For the text-containing cell, return its midpoint in (x, y) coordinate format. 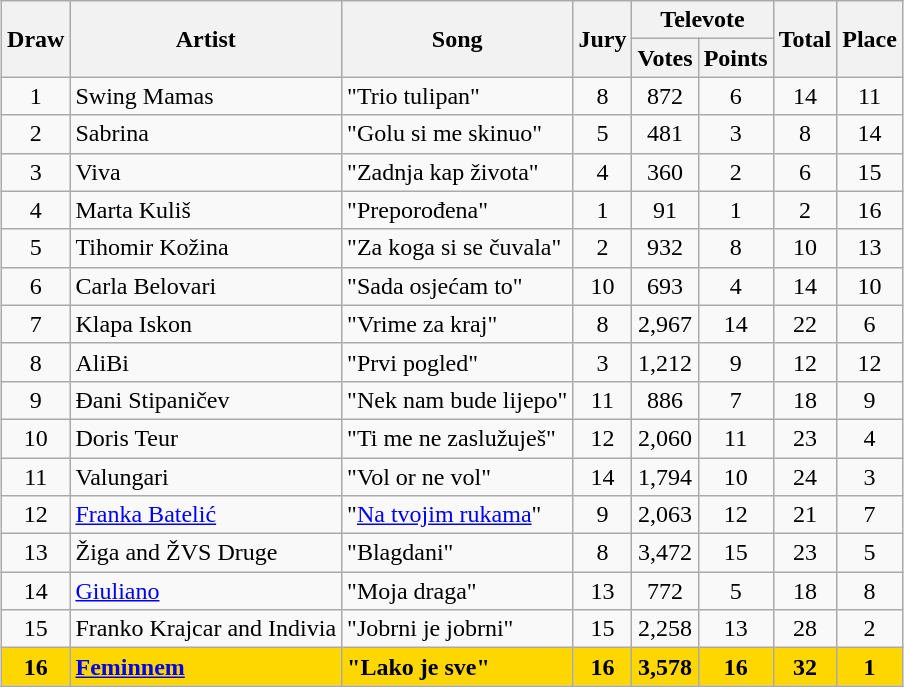
Franko Krajcar and Indivia (206, 629)
Sabrina (206, 134)
"Vrime za kraj" (458, 324)
Swing Mamas (206, 96)
3,472 (665, 553)
91 (665, 210)
2,063 (665, 515)
932 (665, 248)
693 (665, 286)
"Moja draga" (458, 591)
"Vol or ne vol" (458, 477)
AliBi (206, 362)
"Jobrni je jobrni" (458, 629)
"Trio tulipan" (458, 96)
Đani Stipaničev (206, 400)
360 (665, 172)
872 (665, 96)
"Preporođena" (458, 210)
1,794 (665, 477)
22 (805, 324)
Valungari (206, 477)
"Lako je sve" (458, 667)
"Sada osjećam to" (458, 286)
"Prvi pogled" (458, 362)
Doris Teur (206, 438)
772 (665, 591)
28 (805, 629)
21 (805, 515)
"Blagdani" (458, 553)
Place (870, 39)
Feminnem (206, 667)
"Golu si me skinuo" (458, 134)
Points (736, 58)
Carla Belovari (206, 286)
24 (805, 477)
"Zadnja kap života" (458, 172)
Draw (36, 39)
"Ti me ne zaslužuješ" (458, 438)
Artist (206, 39)
481 (665, 134)
Jury (602, 39)
Song (458, 39)
Franka Batelić (206, 515)
"Na tvojim rukama" (458, 515)
Total (805, 39)
2,060 (665, 438)
2,967 (665, 324)
Votes (665, 58)
886 (665, 400)
Žiga and ŽVS Druge (206, 553)
Tihomir Kožina (206, 248)
32 (805, 667)
Viva (206, 172)
Giuliano (206, 591)
"Za koga si se čuvala" (458, 248)
3,578 (665, 667)
Televote (702, 20)
"Nek nam bude lijepo" (458, 400)
2,258 (665, 629)
Marta Kuliš (206, 210)
Klapa Iskon (206, 324)
1,212 (665, 362)
